Detect which cell encompasses the target text, then output its [X, Y] center coordinate. 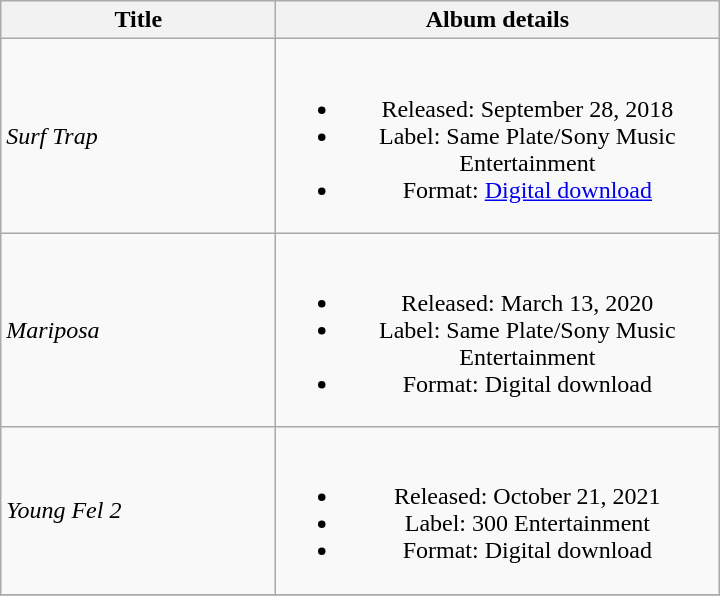
Released: September 28, 2018Label: Same Plate/Sony Music EntertainmentFormat: Digital download [498, 136]
Title [138, 20]
Album details [498, 20]
Surf Trap [138, 136]
Young Fel 2 [138, 510]
Mariposa [138, 330]
Released: October 21, 2021Label: 300 EntertainmentFormat: Digital download [498, 510]
Released: March 13, 2020Label: Same Plate/Sony Music EntertainmentFormat: Digital download [498, 330]
